Detect which cell encompasses the target text, then output its (X, Y) center coordinate. 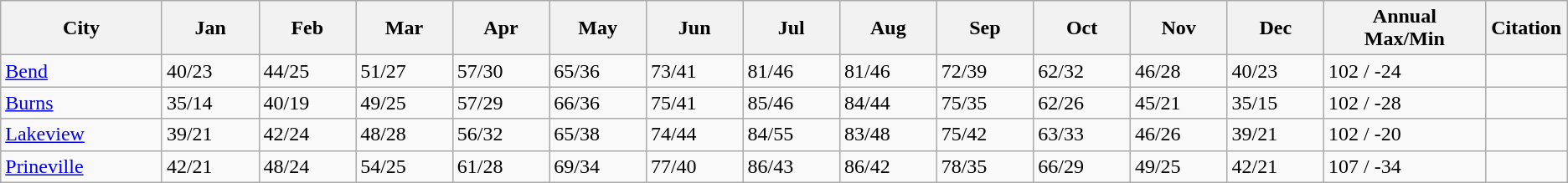
57/30 (501, 71)
72/39 (985, 71)
85/46 (792, 103)
Aug (889, 28)
Lakeview (82, 135)
Bend (82, 71)
66/29 (1082, 166)
48/28 (405, 135)
Jan (210, 28)
84/55 (792, 135)
57/29 (501, 103)
Burns (82, 103)
74/44 (694, 135)
Prineville (82, 166)
35/15 (1276, 103)
Jun (694, 28)
62/32 (1082, 71)
45/21 (1179, 103)
Jul (792, 28)
78/35 (985, 166)
46/26 (1179, 135)
48/24 (307, 166)
May (598, 28)
Mar (405, 28)
Dec (1276, 28)
83/48 (889, 135)
Feb (307, 28)
86/42 (889, 166)
86/43 (792, 166)
AnnualMax/Min (1406, 28)
Apr (501, 28)
84/44 (889, 103)
40/19 (307, 103)
102 / -28 (1406, 103)
75/42 (985, 135)
35/14 (210, 103)
44/25 (307, 71)
54/25 (405, 166)
102 / -20 (1406, 135)
61/28 (501, 166)
102 / -24 (1406, 71)
Sep (985, 28)
107 / -34 (1406, 166)
66/36 (598, 103)
73/41 (694, 71)
75/35 (985, 103)
51/27 (405, 71)
75/41 (694, 103)
69/34 (598, 166)
Oct (1082, 28)
77/40 (694, 166)
62/26 (1082, 103)
63/33 (1082, 135)
Nov (1179, 28)
56/32 (501, 135)
Citation (1526, 28)
46/28 (1179, 71)
City (82, 28)
65/36 (598, 71)
42/24 (307, 135)
65/38 (598, 135)
